For the text-containing cell, return its midpoint in [X, Y] coordinate format. 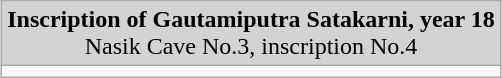
Inscription of Gautamiputra Satakarni, year 18Nasik Cave No.3, inscription No.4 [252, 34]
